Scan for the cell matching the given text and deliver its (x, y) coordinate at center. 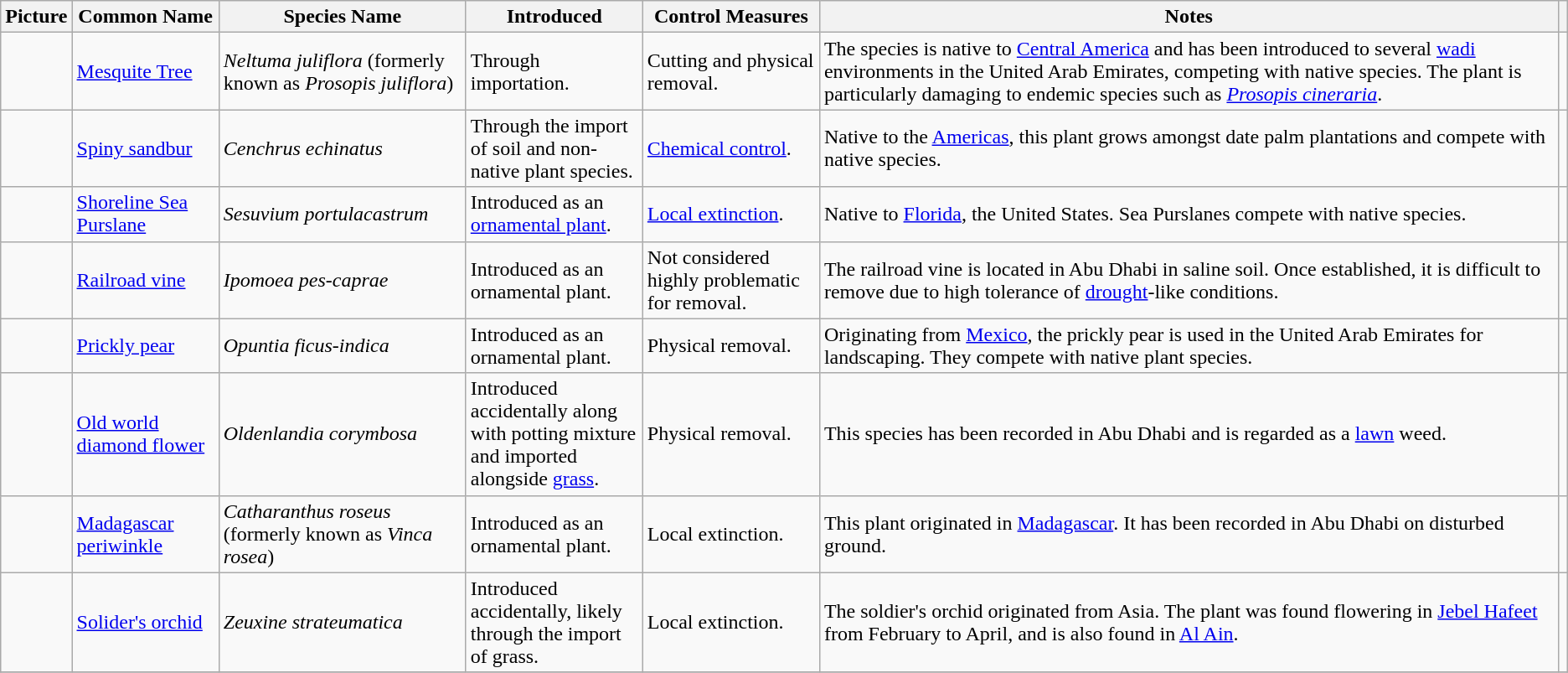
Common Name (146, 17)
Not considered highly problematic for removal. (730, 280)
Introduced accidentally, likely through the import of grass. (554, 622)
Cutting and physical removal. (730, 71)
The soldier's orchid originated from Asia. The plant was found flowering in Jebel Hafeet from February to April, and is also found in Al Ain. (1189, 622)
This species has been recorded in Abu Dhabi and is regarded as a lawn weed. (1189, 434)
Opuntia ficus-indica (342, 345)
Zeuxine strateumatica (342, 622)
Neltuma juliflora (formerly known as Prosopis juliflora) (342, 71)
Native to Florida, the United States. Sea Purslanes compete with native species. (1189, 215)
Mesquite Tree (146, 71)
Ipomoea pes-caprae (342, 280)
Through importation. (554, 71)
Railroad vine (146, 280)
Solider's orchid (146, 622)
Madagascar periwinkle (146, 534)
Introduced (554, 17)
Spiny sandbur (146, 148)
This plant originated in Madagascar. It has been recorded in Abu Dhabi on disturbed ground. (1189, 534)
Through the import of soil and non-native plant species. (554, 148)
Oldenlandia corymbosa (342, 434)
Cenchrus echinatus (342, 148)
Control Measures (730, 17)
Chemical control. (730, 148)
Shoreline Sea Purslane (146, 215)
Picture (37, 17)
Prickly pear (146, 345)
Sesuvium portulacastrum (342, 215)
Species Name (342, 17)
Old world diamond flower (146, 434)
Introduced accidentally along with potting mixture and imported alongside grass. (554, 434)
Originating from Mexico, the prickly pear is used in the United Arab Emirates for landscaping. They compete with native plant species. (1189, 345)
Catharanthus roseus (formerly known as Vinca rosea) (342, 534)
Native to the Americas, this plant grows amongst date palm plantations and compete with native species. (1189, 148)
Notes (1189, 17)
